Identify which cell holds the provided text, then report its (x, y) central coordinate. 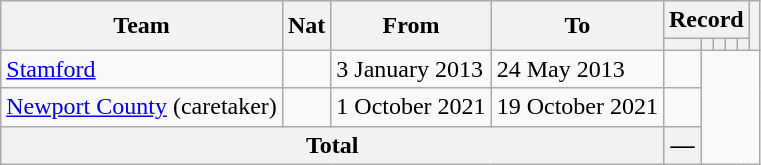
Newport County (caretaker) (142, 107)
24 May 2013 (577, 69)
Record (706, 20)
Nat (306, 26)
Team (142, 26)
1 October 2021 (411, 107)
19 October 2021 (577, 107)
To (577, 26)
From (411, 26)
Total (332, 145)
3 January 2013 (411, 69)
— (682, 145)
Stamford (142, 69)
